For the text-containing cell, return its midpoint in (X, Y) coordinate format. 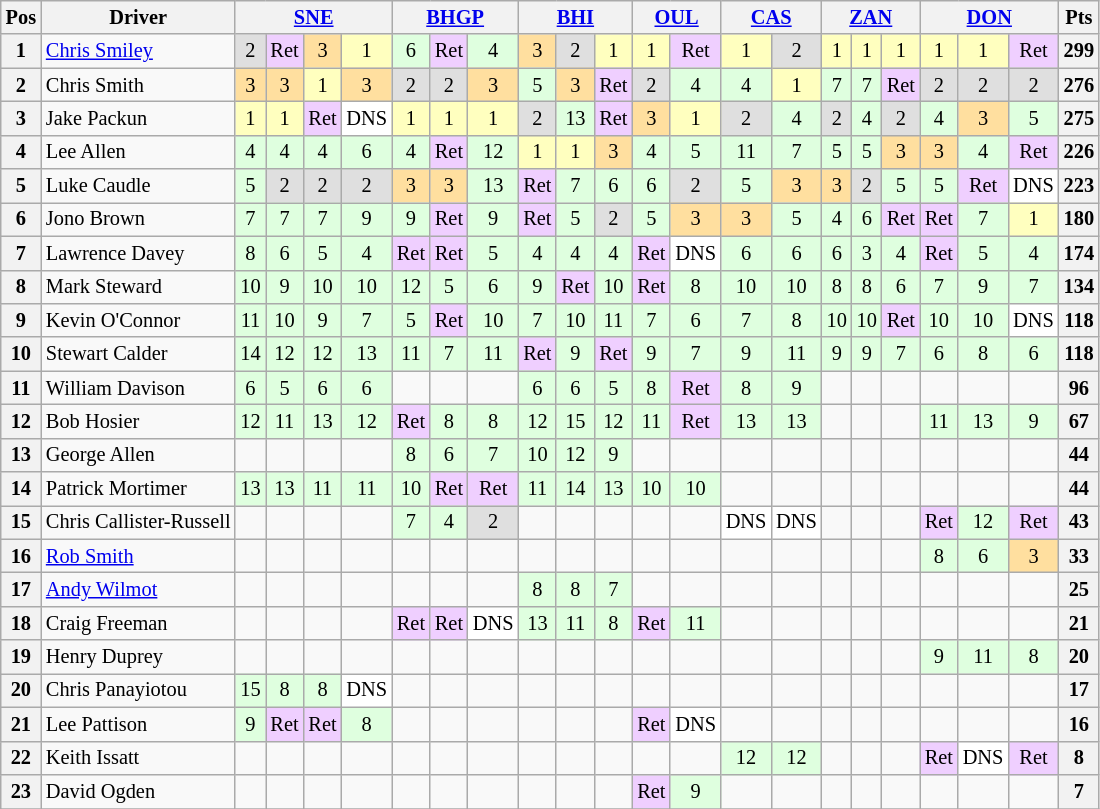
22 (21, 758)
David Ogden (138, 791)
Patrick Mortimer (138, 489)
Henry Duprey (138, 657)
67 (1079, 421)
23 (21, 791)
Andy Wilmot (138, 589)
Mark Steward (138, 287)
BHI (575, 17)
33 (1079, 556)
DON (990, 17)
Chris Smiley (138, 51)
Kevin O'Connor (138, 320)
BHGP (455, 17)
275 (1079, 118)
SNE (313, 17)
Chris Callister-Russell (138, 522)
Keith Issatt (138, 758)
Jake Packun (138, 118)
223 (1079, 186)
180 (1079, 219)
Craig Freeman (138, 623)
Lee Pattison (138, 724)
ZAN (871, 17)
25 (1079, 589)
CAS (772, 17)
Lawrence Davey (138, 253)
19 (21, 657)
174 (1079, 253)
Lee Allen (138, 152)
Bob Hosier (138, 421)
OUL (676, 17)
Luke Caudle (138, 186)
299 (1079, 51)
134 (1079, 287)
18 (21, 623)
Stewart Calder (138, 354)
Rob Smith (138, 556)
226 (1079, 152)
George Allen (138, 455)
Jono Brown (138, 219)
96 (1079, 388)
Chris Panayiotou (138, 690)
Driver (138, 17)
William Davison (138, 388)
276 (1079, 85)
Pos (21, 17)
Pts (1079, 17)
Chris Smith (138, 85)
43 (1079, 522)
